For the text-containing cell, return its midpoint in (X, Y) coordinate format. 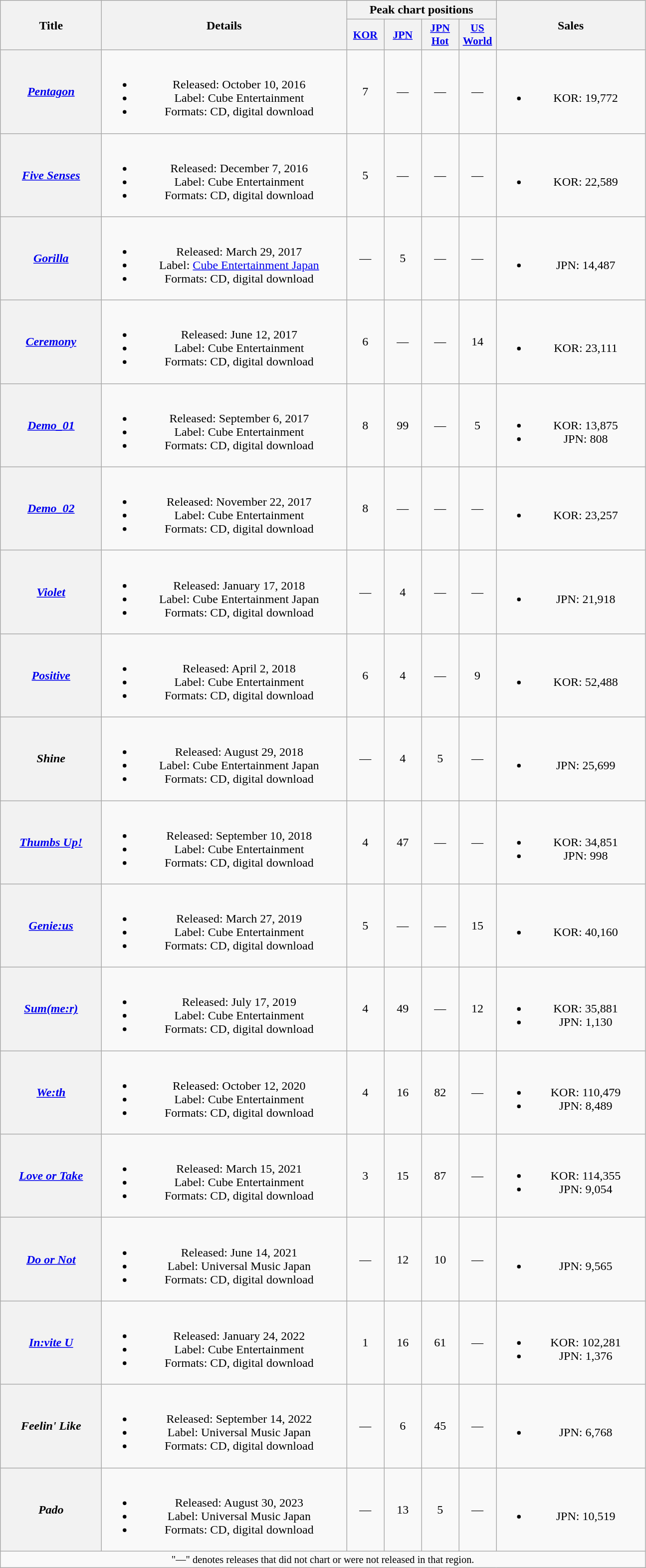
We:th (51, 1092)
Released: October 12, 2020 Label: Cube EntertainmentFormats: CD, digital download (224, 1092)
KOR: 22,589 (571, 175)
KOR: 13,875JPN: 808 (571, 425)
JPN (403, 35)
Released: August 30, 2023 Label: Universal Music JapanFormats: CD, digital download (224, 1510)
Details (224, 25)
"—" denotes releases that did not chart or were not released in that region. (323, 1560)
KOR: 34,851JPN: 998 (571, 843)
Do or Not (51, 1259)
Ceremony (51, 341)
KOR: 52,488 (571, 675)
10 (440, 1259)
Released: January 17, 2018 Label: Cube Entertainment JapanFormats: CD, digital download (224, 592)
JPN: 14,487 (571, 259)
Released: October 10, 2016 Label: Cube EntertainmentFormats: CD, digital download (224, 92)
Released: June 14, 2021 Label: Universal Music JapanFormats: CD, digital download (224, 1259)
Pado (51, 1510)
JPN: 21,918 (571, 592)
Released: September 6, 2017 Label: Cube EntertainmentFormats: CD, digital download (224, 425)
KOR: 40,160 (571, 926)
82 (440, 1092)
Released: April 2, 2018 Label: Cube EntertainmentFormats: CD, digital download (224, 675)
Released: March 15, 2021 Label: Cube EntertainmentFormats: CD, digital download (224, 1176)
Released: December 7, 2016 Label: Cube EntertainmentFormats: CD, digital download (224, 175)
3 (365, 1176)
Released: March 27, 2019 Label: Cube EntertainmentFormats: CD, digital download (224, 926)
JPN: 25,699 (571, 759)
Gorilla (51, 259)
KOR: 35,881JPN: 1,130 (571, 1009)
Released: March 29, 2017 Label: Cube Entertainment JapanFormats: CD, digital download (224, 259)
Released: August 29, 2018 Label: Cube Entertainment JapanFormats: CD, digital download (224, 759)
49 (403, 1009)
Released: November 22, 2017 Label: Cube EntertainmentFormats: CD, digital download (224, 508)
9 (478, 675)
KOR: 23,111 (571, 341)
1 (365, 1343)
KOR: 114,355JPN: 9,054 (571, 1176)
Demo_02 (51, 508)
Positive (51, 675)
Shine (51, 759)
Thumbs Up! (51, 843)
JPN: 10,519 (571, 1510)
61 (440, 1343)
45 (440, 1426)
Peak chart positions (422, 10)
KOR: 110,479JPN: 8,489 (571, 1092)
Sales (571, 25)
7 (365, 92)
KOR: 23,257 (571, 508)
Love or Take (51, 1176)
USWorld (478, 35)
Genie:us (51, 926)
KOR: 102,281JPN: 1,376 (571, 1343)
Released: June 12, 2017 Label: Cube EntertainmentFormats: CD, digital download (224, 341)
Sum(me:r) (51, 1009)
Feelin' Like (51, 1426)
KOR: 19,772 (571, 92)
Released: September 10, 2018 Label: Cube EntertainmentFormats: CD, digital download (224, 843)
JPN: 9,565 (571, 1259)
KOR (365, 35)
Released: January 24, 2022 Label: Cube EntertainmentFormats: CD, digital download (224, 1343)
13 (403, 1510)
In:vite U (51, 1343)
JPN: 6,768 (571, 1426)
Pentagon (51, 92)
Released: September 14, 2022 Label: Universal Music JapanFormats: CD, digital download (224, 1426)
14 (478, 341)
87 (440, 1176)
Title (51, 25)
Demo_01 (51, 425)
Five Senses (51, 175)
Released: July 17, 2019 Label: Cube EntertainmentFormats: CD, digital download (224, 1009)
47 (403, 843)
JPN Hot (440, 35)
99 (403, 425)
Violet (51, 592)
